Detect which cell encompasses the target text, then output its (X, Y) center coordinate. 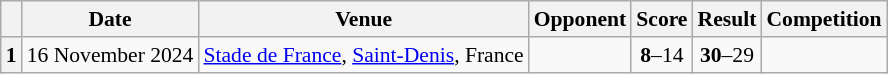
Score (662, 19)
Opponent (580, 19)
8–14 (662, 55)
Stade de France, Saint-Denis, France (363, 55)
Venue (363, 19)
Competition (824, 19)
1 (12, 55)
Date (110, 19)
Result (728, 19)
16 November 2024 (110, 55)
30–29 (728, 55)
